Output the (X, Y) coordinate of the center of the cell containing the given text.  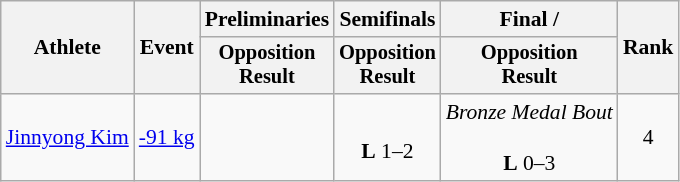
-91 kg (167, 138)
Rank (648, 48)
Semifinals (388, 19)
4 (648, 138)
Final / (530, 19)
Preliminaries (267, 19)
Athlete (68, 48)
Event (167, 48)
L 1–2 (388, 138)
Jinnyong Kim (68, 138)
Bronze Medal Bout L 0–3 (530, 138)
